For the text-containing cell, return its midpoint in (X, Y) coordinate format. 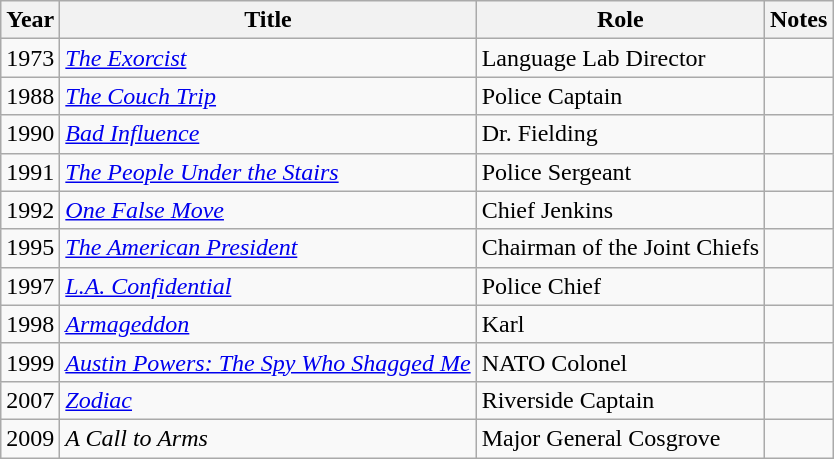
1998 (30, 324)
Zodiac (268, 400)
Armageddon (268, 324)
Austin Powers: The Spy Who Shagged Me (268, 362)
1997 (30, 286)
1988 (30, 96)
L.A. Confidential (268, 286)
Riverside Captain (620, 400)
1999 (30, 362)
Dr. Fielding (620, 134)
Chairman of the Joint Chiefs (620, 248)
1973 (30, 58)
1995 (30, 248)
1990 (30, 134)
Language Lab Director (620, 58)
1992 (30, 210)
Police Sergeant (620, 172)
Bad Influence (268, 134)
The American President (268, 248)
A Call to Arms (268, 438)
Police Captain (620, 96)
Role (620, 20)
Major General Cosgrove (620, 438)
The Couch Trip (268, 96)
2009 (30, 438)
Notes (799, 20)
2007 (30, 400)
One False Move (268, 210)
Police Chief (620, 286)
Year (30, 20)
1991 (30, 172)
Chief Jenkins (620, 210)
Karl (620, 324)
NATO Colonel (620, 362)
Title (268, 20)
The People Under the Stairs (268, 172)
The Exorcist (268, 58)
